Capture the cell that displays the provided text and extract its (x, y) central coordinate. 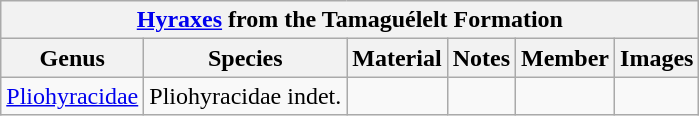
Hyraxes from the Tamaguélelt Formation (350, 20)
Pliohyracidae (72, 96)
Species (246, 58)
Member (566, 58)
Genus (72, 58)
Notes (481, 58)
Pliohyracidae indet. (246, 96)
Material (397, 58)
Images (657, 58)
